For the text-containing cell, return its midpoint in [x, y] coordinate format. 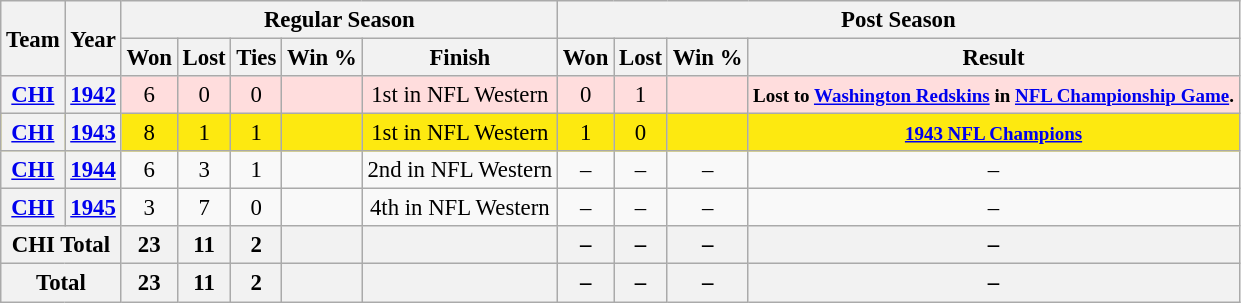
Regular Season [339, 20]
1943 NFL Champions [994, 133]
1945 [93, 208]
Ties [256, 58]
7 [204, 208]
Result [994, 58]
1943 [93, 133]
1944 [93, 170]
Finish [460, 58]
Post Season [899, 20]
Total [61, 283]
8 [149, 133]
Year [93, 38]
4th in NFL Western [460, 208]
Team [33, 38]
CHI Total [61, 245]
1942 [93, 95]
2nd in NFL Western [460, 170]
Lost to Washington Redskins in NFL Championship Game. [994, 95]
